Detect which cell encompasses the target text, then output its [x, y] center coordinate. 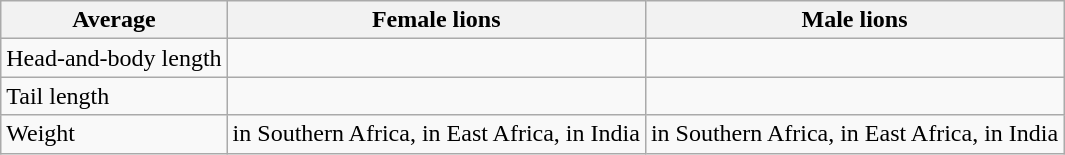
Tail length [114, 96]
Weight [114, 134]
Average [114, 20]
Male lions [854, 20]
Head-and-body length [114, 58]
Female lions [436, 20]
